Locate the cell with the specified text and output its (x, y) center coordinate. 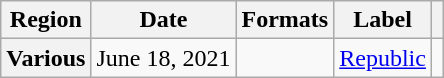
Formats (285, 20)
Date (164, 20)
Republic (383, 58)
June 18, 2021 (164, 58)
Label (383, 20)
Region (46, 20)
Various (46, 58)
